Output the [X, Y] coordinate of the center of the cell containing the given text.  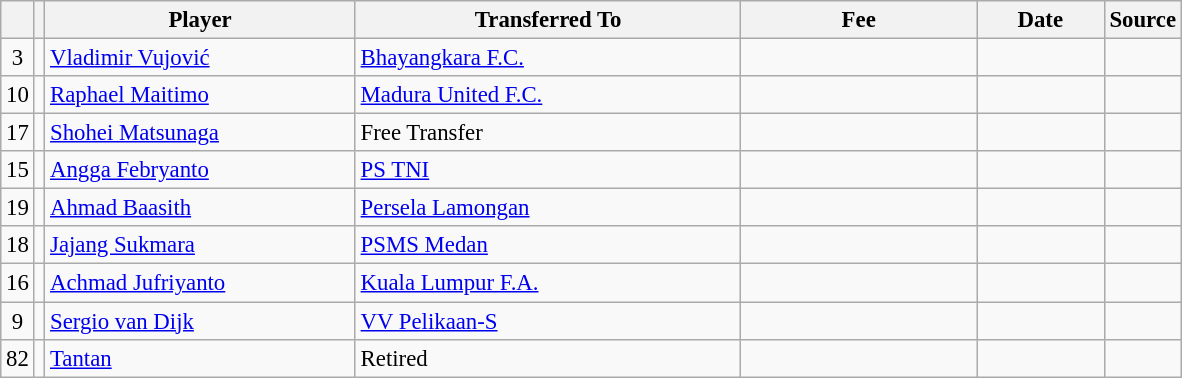
Bhayangkara F.C. [548, 58]
16 [18, 283]
Shohei Matsunaga [200, 133]
Vladimir Vujović [200, 58]
Player [200, 20]
Ahmad Baasith [200, 208]
82 [18, 358]
Jajang Sukmara [200, 245]
Fee [859, 20]
Raphael Maitimo [200, 95]
Persela Lamongan [548, 208]
Sergio van Dijk [200, 321]
PSMS Medan [548, 245]
Kuala Lumpur F.A. [548, 283]
Free Transfer [548, 133]
10 [18, 95]
Retired [548, 358]
Transferred To [548, 20]
9 [18, 321]
PS TNI [548, 170]
18 [18, 245]
Tantan [200, 358]
Source [1142, 20]
17 [18, 133]
VV Pelikaan-S [548, 321]
Achmad Jufriyanto [200, 283]
19 [18, 208]
Madura United F.C. [548, 95]
Date [1040, 20]
3 [18, 58]
Angga Febryanto [200, 170]
15 [18, 170]
